Return the (X, Y) coordinate for the center point of the cell that contains the specified text.  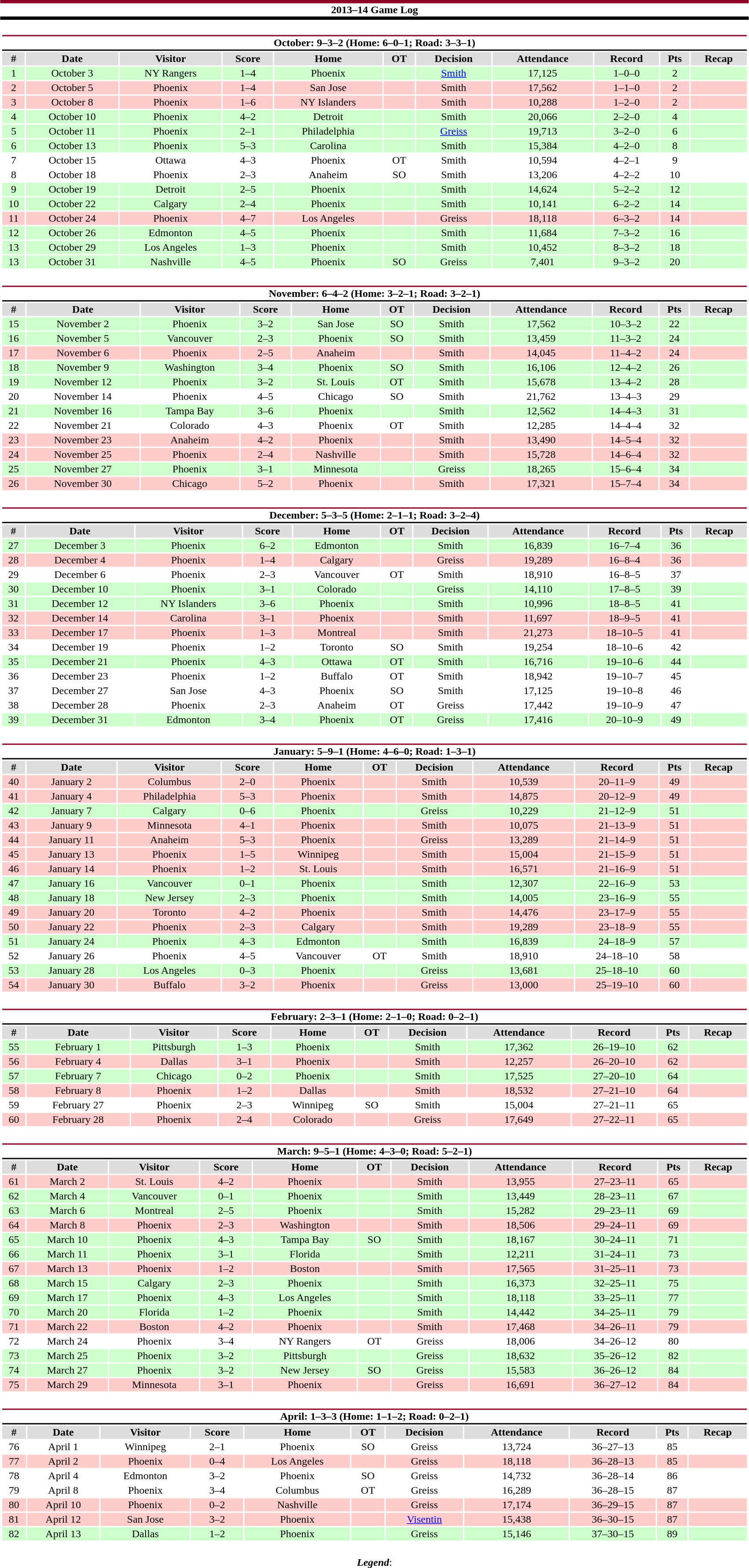
2–0 (247, 782)
March 8 (67, 1225)
18,942 (538, 676)
11 (13, 219)
December 4 (80, 560)
23–17–9 (617, 913)
18,167 (520, 1240)
17–8–5 (624, 589)
27–20–10 (614, 1076)
16,373 (520, 1283)
1–1–0 (627, 88)
17,416 (538, 720)
March 2 (67, 1182)
16–8–5 (624, 575)
5–2 (265, 483)
November 23 (83, 440)
0–3 (247, 971)
10,539 (524, 782)
26–19–10 (614, 1047)
December 6 (80, 575)
14,476 (524, 913)
36–30–15 (613, 1520)
14,045 (541, 353)
20,066 (543, 117)
18,632 (520, 1356)
February 27 (78, 1105)
5 (13, 132)
54 (13, 985)
December 12 (80, 604)
4–2–2 (627, 175)
15,583 (520, 1370)
63 (14, 1211)
30–24–11 (615, 1240)
21,762 (541, 396)
17,565 (520, 1269)
March: 9–5–1 (Home: 4–3–0; Road: 5–2–1) (374, 1151)
January 14 (71, 869)
25 (14, 469)
April 1 (63, 1447)
78 (14, 1476)
January 2 (71, 782)
January 28 (71, 971)
13,459 (541, 338)
13,206 (543, 175)
15,678 (541, 382)
April 2 (63, 1462)
59 (14, 1105)
35 (13, 662)
68 (14, 1283)
11–3–2 (626, 338)
18–10–5 (624, 633)
61 (14, 1182)
5–2–2 (627, 190)
12,257 (519, 1061)
48 (13, 898)
27–21–10 (614, 1090)
2–2–0 (627, 117)
0–6 (247, 811)
October 29 (72, 248)
3–2–0 (627, 132)
25–19–10 (617, 985)
19,254 (538, 647)
21–14–9 (617, 840)
March 6 (67, 1211)
October 31 (72, 262)
October 26 (72, 233)
15 (14, 324)
66 (14, 1254)
3 (13, 102)
November 25 (83, 454)
December 10 (80, 589)
1–0–0 (627, 73)
56 (14, 1061)
January 7 (71, 811)
52 (13, 956)
17,468 (520, 1327)
33 (13, 633)
14,442 (520, 1312)
16,716 (538, 662)
January 13 (71, 855)
November 2 (83, 324)
37–30–15 (613, 1534)
11–4–2 (626, 353)
17,362 (519, 1047)
74 (14, 1370)
November 27 (83, 469)
15,282 (520, 1211)
21–16–9 (617, 869)
March 11 (67, 1254)
10,141 (543, 204)
29–24–11 (615, 1225)
0–4 (217, 1462)
March 13 (67, 1269)
17,649 (519, 1119)
January 26 (71, 956)
January 16 (71, 884)
January 24 (71, 942)
October 19 (72, 190)
89 (672, 1534)
January 9 (71, 826)
March 17 (67, 1298)
14–5–4 (626, 440)
February 8 (78, 1090)
January 11 (71, 840)
October 22 (72, 204)
10,452 (543, 248)
16,289 (517, 1491)
6–2 (268, 546)
13–4–2 (626, 382)
November: 6–4–2 (Home: 3–2–1; Road: 3–2–1) (374, 294)
13,724 (517, 1447)
24–18–10 (617, 956)
27–21–11 (614, 1105)
17 (14, 353)
6–2–2 (627, 204)
10,996 (538, 604)
14,732 (517, 1476)
18–8–5 (624, 604)
34–25–11 (615, 1312)
12,307 (524, 884)
13–4–3 (626, 396)
70 (14, 1312)
April: 1–3–3 (Home: 1–1–2; Road: 0–2–1) (374, 1416)
20–12–9 (617, 797)
January 4 (71, 797)
4–1 (247, 826)
16,571 (524, 869)
December 31 (80, 720)
October 11 (72, 132)
12–4–2 (626, 367)
18,265 (541, 469)
January 30 (71, 985)
11,697 (538, 618)
January 18 (71, 898)
8–3–2 (627, 248)
18,532 (519, 1090)
21–13–9 (617, 826)
October 24 (72, 219)
17,321 (541, 483)
32–25–11 (615, 1283)
20–10–9 (624, 720)
December 3 (80, 546)
12,562 (541, 411)
31–24–11 (615, 1254)
October 3 (72, 73)
23 (14, 440)
November 14 (83, 396)
March 27 (67, 1370)
22–16–9 (617, 884)
15–6–4 (626, 469)
16–8–4 (624, 560)
January 22 (71, 927)
November 16 (83, 411)
36–28–14 (613, 1476)
10,288 (543, 102)
18,006 (520, 1341)
October 13 (72, 146)
18–9–5 (624, 618)
16,106 (541, 367)
10,594 (543, 161)
17,442 (538, 705)
October: 9–3–2 (Home: 6–0–1; Road: 3–3–1) (374, 43)
7 (13, 161)
March 24 (67, 1341)
23–18–9 (617, 927)
17,525 (519, 1076)
November 6 (83, 353)
March 15 (67, 1283)
14,110 (538, 589)
19 (14, 382)
November 12 (83, 382)
January 20 (71, 913)
10,075 (524, 826)
81 (14, 1520)
4–2–1 (627, 161)
21–12–9 (617, 811)
15,384 (543, 146)
October 18 (72, 175)
13,681 (524, 971)
9–3–2 (627, 262)
1 (13, 73)
76 (14, 1447)
27–23–11 (615, 1182)
36–29–15 (613, 1505)
14,005 (524, 898)
October 10 (72, 117)
January: 5–9–1 (Home: 4–6–0; Road: 1–3–1) (374, 751)
April 10 (63, 1505)
36–27–13 (613, 1447)
19–10–9 (624, 705)
40 (13, 782)
26–20–10 (614, 1061)
12,285 (541, 425)
November 21 (83, 425)
38 (13, 705)
36–28–13 (613, 1462)
March 22 (67, 1327)
December 28 (80, 705)
19,713 (543, 132)
February: 2–3–1 (Home: 2–1–0; Road: 0–2–1) (374, 1017)
February 28 (78, 1119)
28–23–11 (615, 1196)
February 4 (78, 1061)
15–7–4 (626, 483)
14–6–4 (626, 454)
14,875 (524, 797)
February 1 (78, 1047)
13,449 (520, 1196)
13,000 (524, 985)
14,624 (543, 190)
14–4–3 (626, 411)
December 27 (80, 691)
14–4–4 (626, 425)
19–10–8 (624, 691)
34–26–11 (615, 1327)
31–25–11 (615, 1269)
34–26–12 (615, 1341)
April 4 (63, 1476)
December 14 (80, 618)
16,691 (520, 1385)
15,728 (541, 454)
16–7–4 (624, 546)
December 23 (80, 676)
13,490 (541, 440)
17,174 (517, 1505)
36–28–15 (613, 1491)
April 8 (63, 1491)
7,401 (543, 262)
11,684 (543, 233)
23–16–9 (617, 898)
December 19 (80, 647)
21,273 (538, 633)
March 10 (67, 1240)
29–23–11 (615, 1211)
35–26–12 (615, 1356)
10–3–2 (626, 324)
19–10–6 (624, 662)
October 5 (72, 88)
October 8 (72, 102)
27 (13, 546)
December 21 (80, 662)
4–7 (248, 219)
December 17 (80, 633)
13,955 (520, 1182)
March 20 (67, 1312)
50 (13, 927)
24–18–9 (617, 942)
25–18–10 (617, 971)
7–3–2 (627, 233)
4–2–0 (627, 146)
30 (13, 589)
1–5 (247, 855)
27–22–11 (614, 1119)
19–10–7 (624, 676)
12,211 (520, 1254)
February 7 (78, 1076)
April 12 (63, 1520)
November 9 (83, 367)
6–3–2 (627, 219)
13,289 (524, 840)
November 30 (83, 483)
20–11–9 (617, 782)
86 (672, 1476)
March 25 (67, 1356)
1–2–0 (627, 102)
15,438 (517, 1520)
18–10–6 (624, 647)
33–25–11 (615, 1298)
10,229 (524, 811)
43 (13, 826)
1–6 (248, 102)
21 (14, 411)
36–26–12 (615, 1370)
21–15–9 (617, 855)
April 13 (63, 1534)
36–27–12 (615, 1385)
March 29 (67, 1385)
18,506 (520, 1225)
November 5 (83, 338)
October 15 (72, 161)
2013–14 Game Log (374, 10)
Visentin (424, 1520)
72 (14, 1341)
December: 5–3–5 (Home: 2–1–1; Road: 3–2–4) (374, 515)
March 4 (67, 1196)
15,146 (517, 1534)
